Capture the cell that displays the provided text and extract its [x, y] central coordinate. 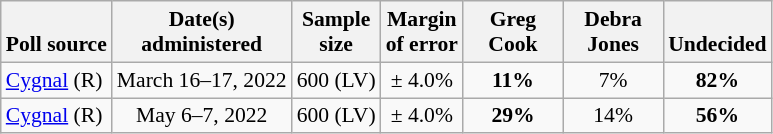
May 6–7, 2022 [202, 116]
Marginof error [422, 32]
82% [717, 80]
11% [513, 80]
Date(s)administered [202, 32]
GregCook [513, 32]
DebraJones [613, 32]
7% [613, 80]
29% [513, 116]
56% [717, 116]
Poll source [56, 32]
March 16–17, 2022 [202, 80]
Samplesize [336, 32]
14% [613, 116]
Undecided [717, 32]
